Search for the cell housing the specified text and yield its [X, Y] center coordinate. 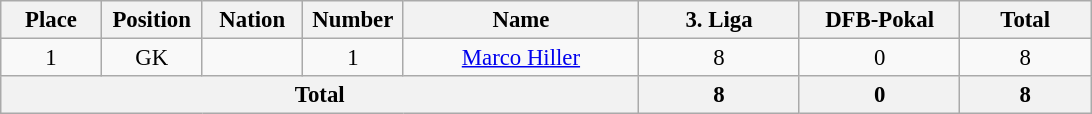
Name [521, 20]
Marco Hiller [521, 58]
DFB-Pokal [880, 20]
3. Liga [720, 20]
Nation [252, 20]
Number [354, 20]
GK [152, 58]
Position [152, 20]
Place [52, 20]
